Search for the cell housing the specified text and yield its [X, Y] center coordinate. 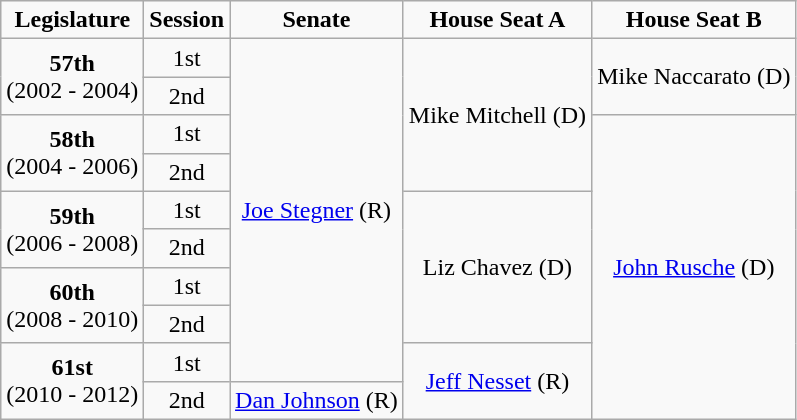
Mike Mitchell (D) [497, 115]
59th (2006 - 2008) [72, 229]
Liz Chavez (D) [497, 267]
58th (2004 - 2006) [72, 153]
Session [187, 20]
Legislature [72, 20]
60th (2008 - 2010) [72, 305]
John Rusche (D) [694, 267]
Joe Stegner (R) [317, 210]
57th (2002 - 2004) [72, 77]
Dan Johnson (R) [317, 400]
Jeff Nesset (R) [497, 381]
61st (2010 - 2012) [72, 381]
House Seat B [694, 20]
House Seat A [497, 20]
Mike Naccarato (D) [694, 77]
Senate [317, 20]
